Pinpoint the cell where the given text exists, returning its (X, Y) midpoint coordinate. 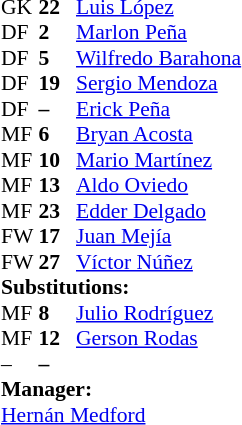
Erick Peña (158, 109)
Gerson Rodas (158, 339)
Marlon Peña (158, 33)
6 (57, 135)
Mario Martínez (158, 160)
Sergio Mendoza (158, 83)
13 (57, 185)
Edder Delgado (158, 211)
Julio Rodríguez (158, 313)
Bryan Acosta (158, 135)
19 (57, 83)
27 (57, 262)
10 (57, 160)
12 (57, 339)
17 (57, 237)
Aldo Oviedo (158, 185)
5 (57, 58)
23 (57, 211)
Wilfredo Barahona (158, 58)
Manager: (121, 389)
Juan Mejía (158, 237)
Substitutions: (121, 287)
2 (57, 33)
8 (57, 313)
Víctor Núñez (158, 262)
